Find where the given text appears and provide that cell's center as [x, y] coordinate. 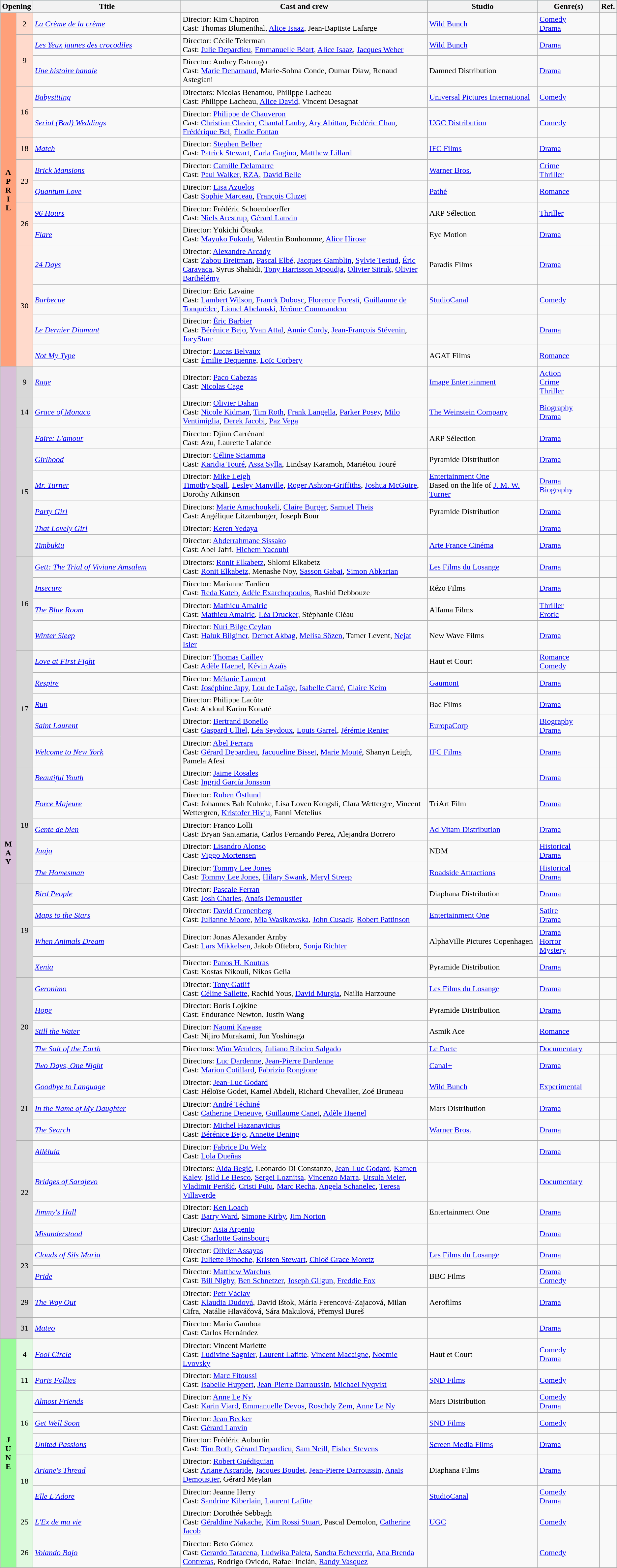
4 [24, 1354]
Paradis Films [483, 264]
Jimmy's Hall [107, 1212]
Director: Ruben Östlund Cast: Johannes Bah Kuhnke, Lisa Loven Kongsli, Clara Wettergre, Vincent Wettergren, Kristofer Hivju, Fanni Metelius [304, 804]
Winter Sleep [107, 635]
Director: Cécile Telerman Cast: Julie Depardieu, Emmanuelle Béart, Alice Isaaz, Jacques Weber [304, 45]
Director: Matthew Warchus Cast: Bill Nighy, Ben Schnetzer, Joseph Gilgun, Freddie Fox [304, 1276]
Genre(s) [568, 7]
Barbecue [107, 299]
Screen Media Films [483, 1444]
11 [24, 1380]
Director: Jonas Alexander Arnby Cast: Lars Mikkelsen, Jakob Oftebro, Sonja Richter [304, 941]
UGC [483, 1522]
Directors: Luc Dardenne, Jean-Pierre Dardenne Cast: Marion Cotillard, Fabrizio Rongione [304, 1066]
17 [24, 709]
Respire [107, 683]
Director: Tommy Lee Jones Cast: Tommy Lee Jones, Hilary Swank, Meryl Streep [304, 873]
Director: Yūkichi Ōtsuka Cast: Mayuko Fukuda, Valentin Bonhomme, Alice Hirose [304, 234]
Director: Stephen Belber Cast: Patrick Stewart, Carla Gugino, Matthew Lillard [304, 148]
Ariane's Thread [107, 1470]
Love at First Fight [107, 661]
Volando Bajo [107, 1553]
Director: Éric Barbier Cast: Bérénice Bejo, Yvan Attal, Annie Cordy, Jean-François Stévenin, JoeyStarr [304, 330]
Goodbye to Language [107, 1087]
Timbuktu [107, 545]
Director: Jean Becker Cast: Gérard Lanvin [304, 1423]
L'Ex de ma vie [107, 1522]
Still the Water [107, 1031]
Director: Camille Delamarre Cast: Paul Walker, RZA, David Belle [304, 170]
Romance Comedy [568, 661]
Director: Petr Václav Cast: Klaudia Dudová, David Ištok, Mária Ferencová-Zajacová, Milan Cifra, Natálie Hlaváčová, Sára Makulová, Přemysl Bureš [304, 1302]
TriArt Film [483, 804]
Director: Beto Gómez Cast: Gerardo Taracena, Ludwika Paleta, Sandra Echeverría, Ana Brenda Contreras, Rodrigo Oviedo, Rafael Inclán, Randy Vasquez [304, 1553]
Ref. [608, 7]
Director: Frédéric Auburtin Cast: Tim Roth, Gérard Depardieu, Sam Neill, Fisher Stevens [304, 1444]
Director: Michel Hazanavicius Cast: Bérénice Bejo, Annette Bening [304, 1130]
Elle L'Adore [107, 1496]
Pride [107, 1276]
Director: Eric Lavaine Cast: Lambert Wilson, Franck Dubosc, Florence Foresti, Guillaume de Tonquédec, Lionel Abelanski, Jérôme Commandeur [304, 299]
Director: Tony Gatlif Cast: Céline Sallette, Rachid Yous, David Murgia, Nailia Harzoune [304, 989]
The Weinstein Company [483, 412]
Hope [107, 1010]
BBC Films [483, 1276]
AGAT Films [483, 356]
Director: Abderrahmane Sissako Cast: Abel Jafri, Hichem Yacoubi [304, 545]
Universal Pictures International [483, 97]
2 [24, 24]
Director: Frédéric Schoendoerffer Cast: Niels Arestrup, Gérard Lanvin [304, 213]
APRIL [9, 190]
19 [24, 931]
Action Crime Thriller [568, 382]
Director: Anne Le Ny Cast: Karin Viard, Emmanuelle Devos, Roschdy Zem, Anne Le Ny [304, 1401]
Title [107, 7]
30 [24, 306]
Arte France Cinéma [483, 545]
Bac Films [483, 704]
Director: Nuri Bilge Ceylan Cast: Haluk Bilginer, Demet Akbag, Melisa Sözen, Tamer Levent, Nejat Isler [304, 635]
14 [24, 412]
Director: Panos H. Koutras Cast: Kostas Nikouli, Nikos Gelia [304, 967]
The Search [107, 1130]
Director: Ken Loach Cast: Barry Ward, Simone Kirby, Jim Norton [304, 1212]
Brick Mansions [107, 170]
24 Days [107, 264]
Drama Horror Mystery [568, 941]
Drama Biography [568, 485]
NDM [483, 851]
Flare [107, 234]
Director: Céline Sciamma Cast: Karidja Touré, Assa Sylla, Lindsay Karamoh, Mariétou Touré [304, 460]
Serial (Bad) Weddings [107, 123]
Director: Mathieu Amalric Cast: Mathieu Amalric, Léa Drucker, Stéphanie Cléau [304, 609]
Director: Franco Lolli Cast: Bryan Santamaria, Carlos Fernando Perez, Alejandra Borrero [304, 830]
Party Girl [107, 511]
Director: Asia Argento Cast: Charlotte Gainsbourg [304, 1233]
Force Majeure [107, 804]
Welcome to New York [107, 752]
The Salt of the Earth [107, 1048]
Insecure [107, 588]
Experimental [568, 1087]
Directors: Wim Wenders, Juliano Ribeiro Salgado [304, 1048]
Director: Maria Gamboa Cast: Carlos Hernández [304, 1328]
Misunderstood [107, 1233]
Le Dernier Diamant [107, 330]
Not My Type [107, 356]
Diaphana Films [483, 1470]
Image Entertainment [483, 382]
Run [107, 704]
Roadside Attractions [483, 873]
Jauja [107, 851]
Clouds of Sils Maria [107, 1255]
Girlhood [107, 460]
Aerofilms [483, 1302]
La Crème de la crème [107, 24]
JUNE [9, 1453]
Alfama Films [483, 609]
Saint Laurent [107, 726]
Directors: Nicolas Benamou, Philippe Lacheau Cast: Philippe Lacheau, Alice David, Vincent Desagnat [304, 97]
Paris Follies [107, 1380]
Director: Kim Chapiron Cast: Thomas Blumenthal, Alice Isaaz, Jean-Baptiste Lafarge [304, 24]
Director: Thomas Cailley Cast: Adèle Haenel, Kévin Azaïs [304, 661]
Match [107, 148]
25 [24, 1522]
Damned Distribution [483, 71]
Grace of Monaco [107, 412]
New Wave Films [483, 635]
Director: Keren Yedaya [304, 528]
Entertainment One Based on the life of J. M. W. Turner [483, 485]
Une histoire banale [107, 71]
United Passions [107, 1444]
Get Well Soon [107, 1423]
21 [24, 1109]
Director: Naomi Kawase Cast: Nijiro Murakami, Jun Yoshinaga [304, 1031]
Rage [107, 382]
Crime Thriller [568, 170]
Drama Comedy [568, 1276]
Thriller Erotic [568, 609]
Director: Lisa Azuelos Cast: Sophie Marceau, François Cluzet [304, 191]
Fool Circle [107, 1354]
Babysitting [107, 97]
Director: Lucas Belvaux Cast: Émilie Dequenne, Loïc Corbery [304, 356]
Director: Philippe de Chauveron Cast: Christian Clavier, Chantal Lauby, Ary Abittan, Frédéric Chau, Frédérique Bel, Élodie Fontan [304, 123]
Director: Mike Leigh Timothy Spall, Lesley Manville, Roger Ashton-Griffiths, Joshua McGuire, Dorothy Atkinson [304, 485]
Director: Boris Lojkine Cast: Endurance Newton, Justin Wang [304, 1010]
Director: Marianne Tardieu Cast: Reda Kateb, Adèle Exarchopoulos, Rashid Debbouze [304, 588]
The Homesman [107, 873]
Mateo [107, 1328]
Maps to the Stars [107, 915]
Director: Jaime Rosales Cast: Ingrid García Jonsson [304, 778]
Director: Paco Cabezas Cast: Nicolas Cage [304, 382]
Beautiful Youth [107, 778]
Bird People [107, 894]
Eye Motion [483, 234]
Two Days, One Night [107, 1066]
Gett: The Trial of Viviane Amsalem [107, 567]
Director: Audrey Estrougo Cast: Marie Denarnaud, Marie-Sohna Conde, Oumar Diaw, Renaud Astegiani [304, 71]
Director: Olivier Assayas Cast: Juliette Binoche, Kristen Stewart, Chloë Grace Moretz [304, 1255]
Asmik Ace [483, 1031]
Les Yeux jaunes des crocodiles [107, 45]
Director: André Téchiné Cast: Catherine Deneuve, Guillaume Canet, Adèle Haenel [304, 1109]
Alléluia [107, 1152]
Diaphana Distribution [483, 894]
Director: Pascale Ferran Cast: Josh Charles, Anaïs Demoustier [304, 894]
Director: Marc Fitoussi Cast: Isabelle Huppert, Jean-Pierre Darroussin, Michael Nyqvist [304, 1380]
Director: David Cronenberg Cast: Julianne Moore, Mia Wasikowska, John Cusack, Robert Pattinson [304, 915]
Mr. Turner [107, 485]
Director: Bertrand Bonello Cast: Gaspard Ulliel, Léa Seydoux, Louis Garrel, Jérémie Renier [304, 726]
96 Hours [107, 213]
Canal+ [483, 1066]
Director: Lisandro Alonso Cast: Viggo Mortensen [304, 851]
Almost Friends [107, 1401]
That Lovely Girl [107, 528]
Ad Vitam Distribution [483, 830]
Director: Jeanne Herry Cast: Sandrine Kiberlain, Laurent Lafitte [304, 1496]
Directors: Ronit Elkabetz, Shlomi Elkabetz Cast: Ronit Elkabetz, Menashe Noy, Sasson Gabai, Simon Abkarian [304, 567]
29 [24, 1302]
Gente de bien [107, 830]
22 [24, 1192]
Studio [483, 7]
Director: Jean-Luc Godard Cast: Héloïse Godet, Kamel Abdeli, Richard Chevallier, Zoé Bruneau [304, 1087]
Le Pacte [483, 1048]
Satire Drama [568, 915]
The Way Out [107, 1302]
Director: Dorothée Sebbagh Cast: Géraldine Nakache, Kim Rossi Stuart, Pascal Demolon, Catherine Jacob [304, 1522]
Director: Olivier Dahan Cast: Nicole Kidman, Tim Roth, Frank Langella, Parker Posey, Milo Ventimiglia, Derek Jacobi, Paz Vega [304, 412]
When Animals Dream [107, 941]
Pathé [483, 191]
Rézo Films [483, 588]
Director: Robert Guédiguian Cast: Ariane Ascaride, Jacques Boudet, Jean-Pierre Darroussin, Anaïs Demoustier, Gérard Meylan [304, 1470]
UGC Distribution [483, 123]
Director: Fabrice Du Welz Cast: Lola Dueñas [304, 1152]
Faire: L'amour [107, 438]
Director: Djinn Carrénard Cast: Azu, Laurette Lalande [304, 438]
MAY [9, 853]
Opening [16, 7]
The Blue Room [107, 609]
Bridges of Sarajevo [107, 1182]
EuropaCorp [483, 726]
Gaumont [483, 683]
Quantum Love [107, 191]
31 [24, 1328]
Director: Abel Ferrara Cast: Gérard Depardieu, Jacqueline Bisset, Marie Mouté, Shanyn Leigh, Pamela Afesi [304, 752]
Cast and crew [304, 7]
Director: Mélanie Laurent Cast: Joséphine Japy, Lou de Laâge, Isabelle Carré, Claire Keim [304, 683]
Thriller [568, 213]
20 [24, 1027]
Director: Vincent Mariette Cast: Ludivine Sagnier, Laurent Lafitte, Vincent Macaigne, Noémie Lvovsky [304, 1354]
Geronimo [107, 989]
In the Name of My Daughter [107, 1109]
Directors: Marie Amachoukeli, Claire Burger, Samuel Theis Cast: Angélique Litzenburger, Joseph Bour [304, 511]
Xenia [107, 967]
AlphaVille Pictures Copenhagen [483, 941]
Director: Philippe Lacôte Cast: Abdoul Karim Konaté [304, 704]
15 [24, 492]
